Provide the (x, y) coordinate of the cell's center where the given text is located.  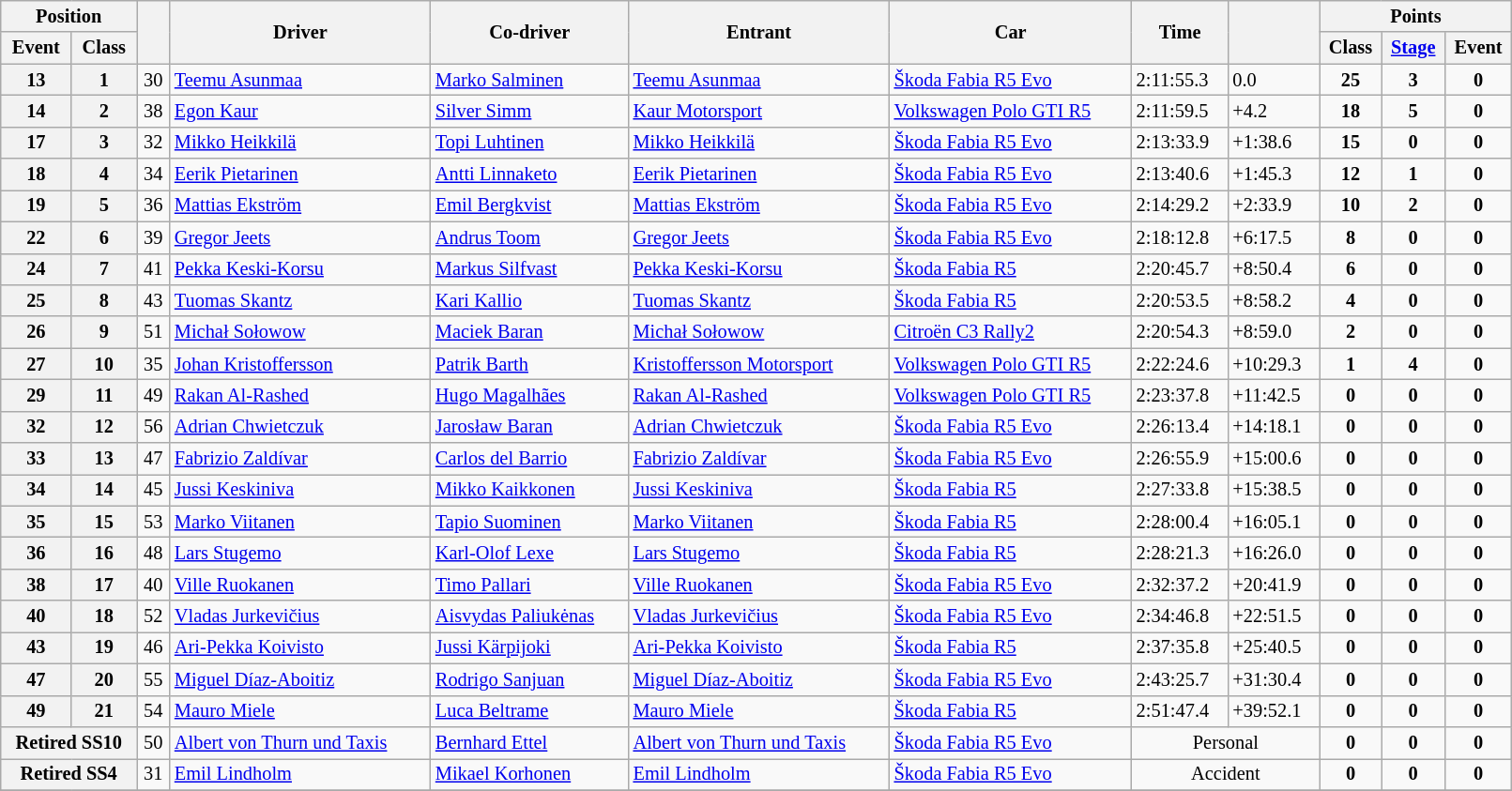
Silver Simm (529, 111)
30 (154, 80)
2:20:53.5 (1181, 300)
2:37:35.8 (1181, 647)
Timo Pallari (529, 585)
20 (104, 679)
Personal (1226, 742)
2:20:45.7 (1181, 269)
Karl-Olof Lexe (529, 553)
46 (154, 647)
2:26:55.9 (1181, 459)
52 (154, 616)
39 (154, 237)
Bernhard Ettel (529, 742)
51 (154, 332)
29 (36, 395)
+16:26.0 (1274, 553)
27 (36, 364)
+8:59.0 (1274, 332)
2:28:21.3 (1181, 553)
22 (36, 237)
Kari Kallio (529, 300)
41 (154, 269)
Markus Silfvast (529, 269)
7 (104, 269)
Car (1011, 32)
Hugo Magalhães (529, 395)
Stage (1413, 48)
+11:42.5 (1274, 395)
+4.2 (1274, 111)
48 (154, 553)
16 (104, 553)
45 (154, 490)
54 (154, 711)
Marko Salminen (529, 80)
+8:50.4 (1274, 269)
Entrant (759, 32)
Time (1181, 32)
Andrus Toom (529, 237)
+2:33.9 (1274, 205)
Carlos del Barrio (529, 459)
Rodrigo Sanjuan (529, 679)
Antti Linnaketo (529, 175)
Topi Luhtinen (529, 143)
11 (104, 395)
Accident (1226, 774)
+31:30.4 (1274, 679)
Position (69, 16)
+6:17.5 (1274, 237)
50 (154, 742)
2:14:29.2 (1181, 205)
26 (36, 332)
Tapio Suominen (529, 522)
21 (104, 711)
2:13:40.6 (1181, 175)
Retired SS4 (69, 774)
2:11:55.3 (1181, 80)
Kaur Motorsport (759, 111)
Mikael Korhonen (529, 774)
2:27:33.8 (1181, 490)
33 (36, 459)
+39:52.1 (1274, 711)
+10:29.3 (1274, 364)
Aisvydas Paliukėnas (529, 616)
55 (154, 679)
2:20:54.3 (1181, 332)
+16:05.1 (1274, 522)
2:26:13.4 (1181, 427)
31 (154, 774)
+25:40.5 (1274, 647)
2:13:33.9 (1181, 143)
2:23:37.8 (1181, 395)
Co-driver (529, 32)
2:18:12.8 (1181, 237)
Citroën C3 Rally2 (1011, 332)
0.0 (1274, 80)
Driver (300, 32)
Mikko Kaikkonen (529, 490)
2:43:25.7 (1181, 679)
Maciek Baran (529, 332)
24 (36, 269)
Points (1415, 16)
9 (104, 332)
+15:38.5 (1274, 490)
2:28:00.4 (1181, 522)
+8:58.2 (1274, 300)
Retired SS10 (69, 742)
Kristoffersson Motorsport (759, 364)
Egon Kaur (300, 111)
+1:38.6 (1274, 143)
+22:51.5 (1274, 616)
Patrik Barth (529, 364)
2:22:24.6 (1181, 364)
56 (154, 427)
2:11:59.5 (1181, 111)
Jussi Kärpijoki (529, 647)
2:34:46.8 (1181, 616)
2:32:37.2 (1181, 585)
+14:18.1 (1274, 427)
Jarosław Baran (529, 427)
53 (154, 522)
+20:41.9 (1274, 585)
+15:00.6 (1274, 459)
Luca Beltrame (529, 711)
Johan Kristoffersson (300, 364)
+1:45.3 (1274, 175)
Emil Bergkvist (529, 205)
2:51:47.4 (1181, 711)
